Return (X, Y) of the center of cell containing provided text 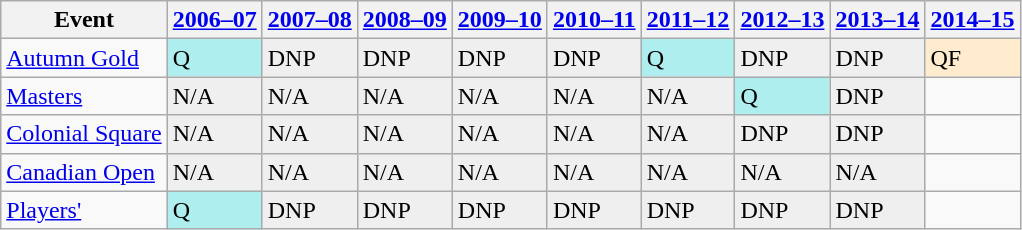
Masters (84, 96)
QF (972, 58)
2007–08 (310, 20)
2006–07 (214, 20)
2011–12 (688, 20)
Players' (84, 210)
2010–11 (594, 20)
Canadian Open (84, 172)
Colonial Square (84, 134)
2009–10 (500, 20)
2012–13 (782, 20)
2014–15 (972, 20)
2008–09 (404, 20)
2013–14 (878, 20)
Autumn Gold (84, 58)
Event (84, 20)
